Find where the given text appears and provide that cell's center as (X, Y) coordinate. 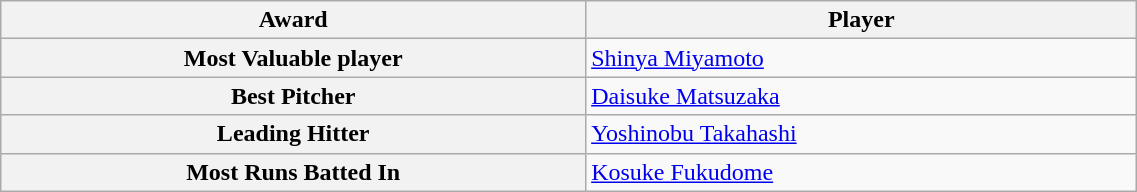
Most Valuable player (294, 58)
Yoshinobu Takahashi (862, 134)
Player (862, 20)
Daisuke Matsuzaka (862, 96)
Leading Hitter (294, 134)
Award (294, 20)
Best Pitcher (294, 96)
Most Runs Batted In (294, 172)
Shinya Miyamoto (862, 58)
Kosuke Fukudome (862, 172)
